Detect which cell encompasses the target text, then output its (X, Y) center coordinate. 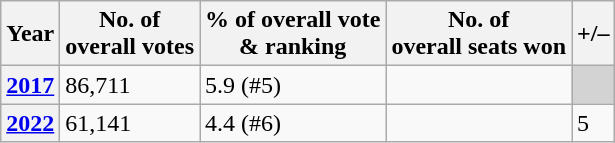
No. ofoverall votes (130, 34)
86,711 (130, 85)
Year (30, 34)
% of overall vote & ranking (293, 34)
2017 (30, 85)
61,141 (130, 123)
5.9 (#5) (293, 85)
4.4 (#6) (293, 123)
No. ofoverall seats won (479, 34)
+/– (594, 34)
5 (594, 123)
2022 (30, 123)
